Output the (x, y) coordinate of the center of the cell containing the given text.  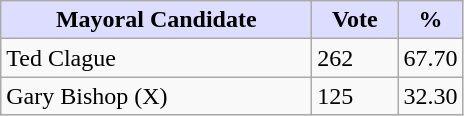
Ted Clague (156, 58)
32.30 (430, 96)
125 (355, 96)
Gary Bishop (X) (156, 96)
% (430, 20)
Mayoral Candidate (156, 20)
67.70 (430, 58)
Vote (355, 20)
262 (355, 58)
